Determine the (X, Y) coordinate at the center of the cell enclosing the given text.  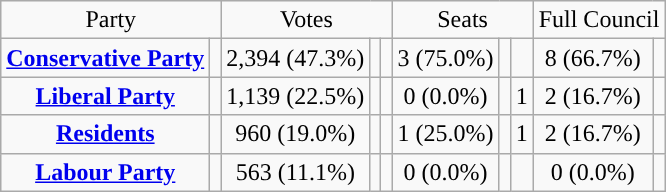
3 (75.0%) (446, 58)
Full Council (599, 20)
1,139 (22.5%) (296, 96)
Residents (106, 134)
Seats (462, 20)
Liberal Party (106, 96)
Votes (306, 20)
563 (11.1%) (296, 172)
Conservative Party (106, 58)
1 (25.0%) (446, 134)
960 (19.0%) (296, 134)
8 (66.7%) (592, 58)
Labour Party (106, 172)
2,394 (47.3%) (296, 58)
Party (111, 20)
